Identify which cell holds the provided text, then report its (X, Y) central coordinate. 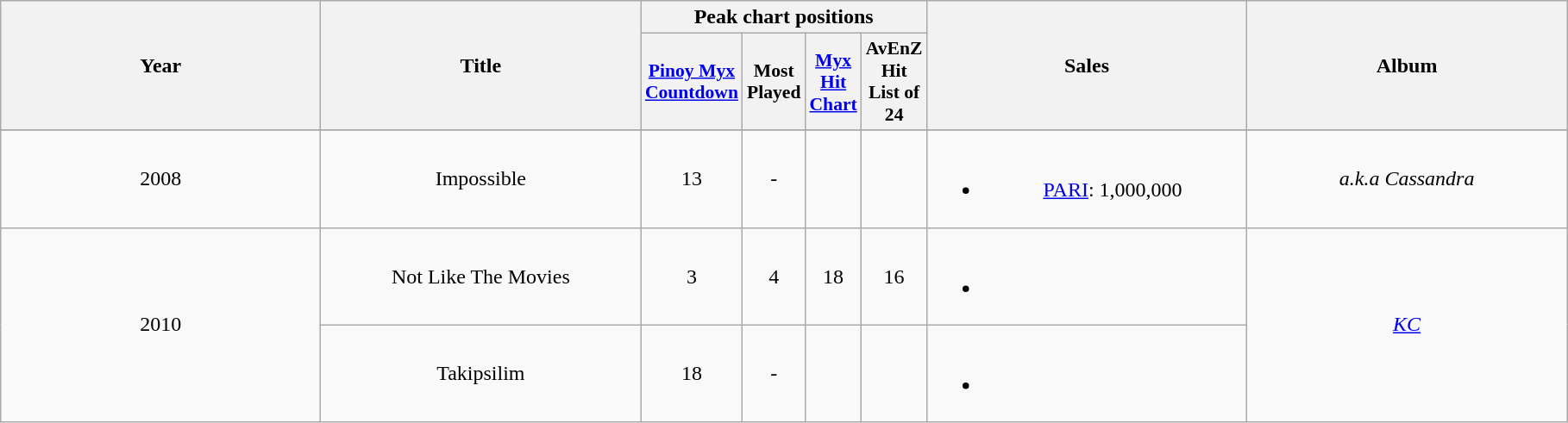
Album (1408, 65)
PARI: 1,000,000 (1087, 179)
Title (481, 65)
13 (692, 179)
Most Played (774, 82)
AvEnZ Hit List of 24 (894, 82)
4 (774, 276)
KC (1408, 325)
Year (160, 65)
Myx Hit Chart (833, 82)
a.k.a Cassandra (1408, 179)
16 (894, 276)
2008 (160, 179)
Sales (1087, 65)
Takipsilim (481, 374)
Peak chart positions (784, 17)
Impossible (481, 179)
Pinoy Myx Countdown (692, 82)
3 (692, 276)
2010 (160, 325)
Not Like The Movies (481, 276)
